Determine the (x, y) coordinate at the center of the cell enclosing the given text.  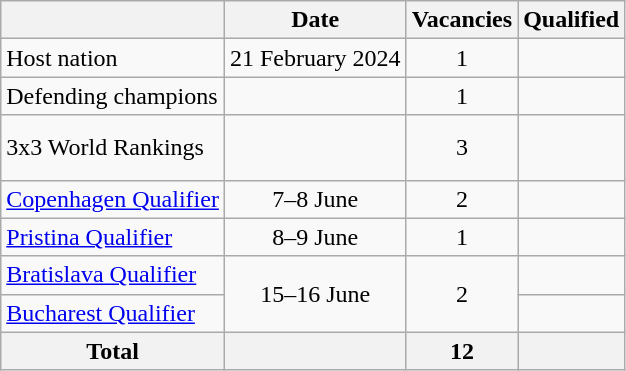
Date (315, 20)
Bratislava Qualifier (113, 275)
15–16 June (315, 294)
Pristina Qualifier (113, 237)
3x3 World Rankings (113, 148)
Vacancies (462, 20)
3 (462, 148)
21 February 2024 (315, 58)
8–9 June (315, 237)
Bucharest Qualifier (113, 313)
Total (113, 351)
Defending champions (113, 96)
Host nation (113, 58)
7–8 June (315, 199)
Qualified (572, 20)
Copenhagen Qualifier (113, 199)
12 (462, 351)
